Determine the [X, Y] coordinate at the center of the cell enclosing the given text.  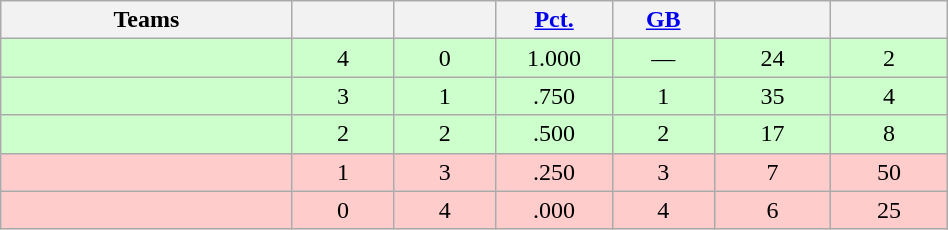
— [663, 58]
7 [772, 172]
Teams [146, 20]
6 [772, 210]
17 [772, 134]
35 [772, 96]
50 [890, 172]
Pct. [554, 20]
.750 [554, 96]
25 [890, 210]
.250 [554, 172]
24 [772, 58]
.000 [554, 210]
8 [890, 134]
.500 [554, 134]
GB [663, 20]
1.000 [554, 58]
